Determine the (X, Y) coordinate at the center of the cell enclosing the given text.  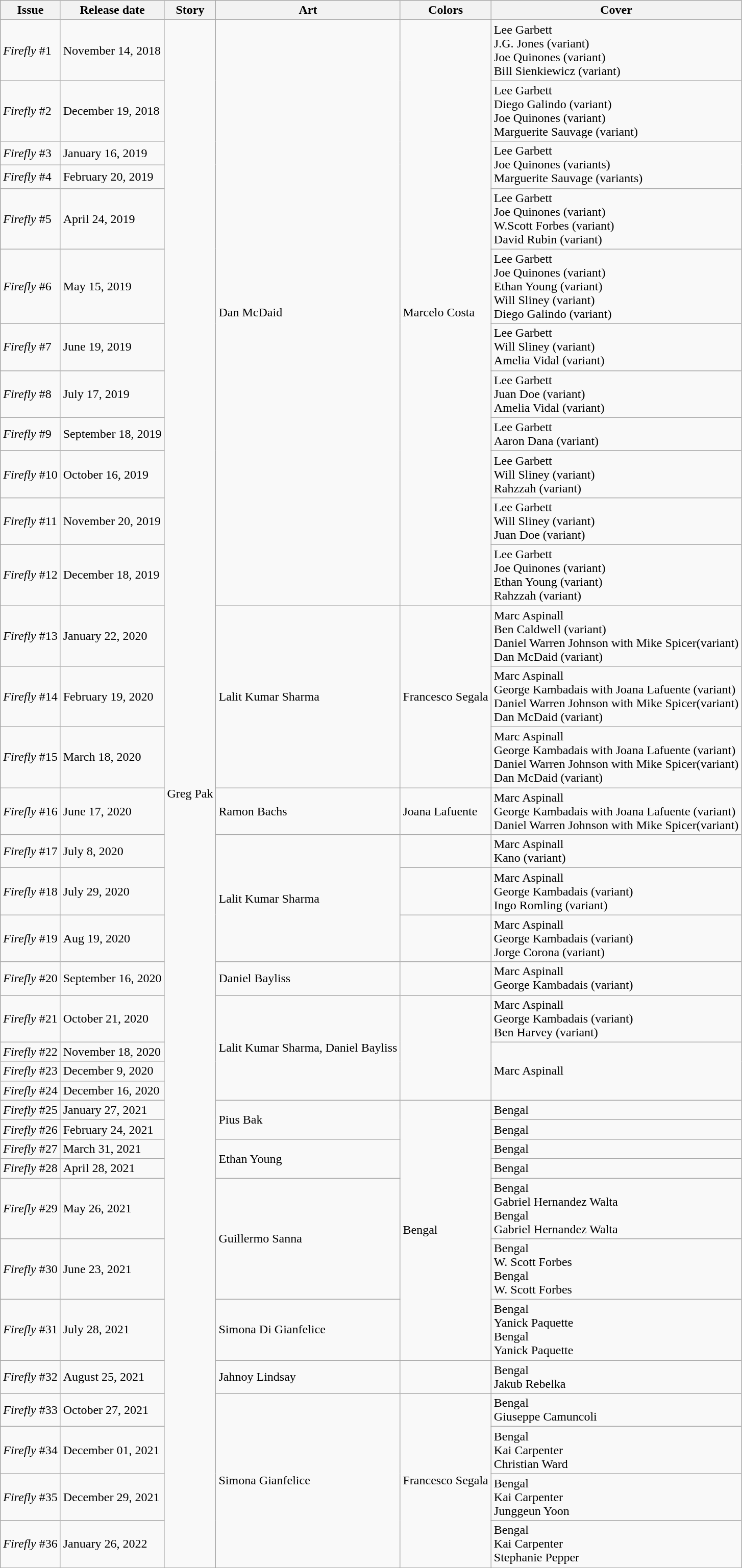
Firefly #5 (31, 218)
Firefly #36 (31, 1544)
Firefly #2 (31, 111)
Firefly #35 (31, 1497)
Simona Di Gianfelice (308, 1330)
Marc AspinallKano (variant) (616, 851)
Firefly #23 (31, 1071)
Firefly #28 (31, 1168)
Art (308, 10)
Firefly #18 (31, 891)
Greg Pak (190, 794)
February 19, 2020 (112, 697)
Firefly #19 (31, 938)
Firefly #15 (31, 757)
Bengal Gabriel Hernandez Walta Bengal Gabriel Hernandez Walta (616, 1208)
Firefly #11 (31, 521)
Ramon Bachs (308, 811)
Firefly #31 (31, 1330)
Firefly #3 (31, 153)
July 29, 2020 (112, 891)
Firefly #14 (31, 697)
Lee GarbettWill Sliney (variant)Amelia Vidal (variant) (616, 347)
Lee GarbettJuan Doe (variant)Amelia Vidal (variant) (616, 394)
Firefly #10 (31, 474)
Release date (112, 10)
December 9, 2020 (112, 1071)
April 28, 2021 (112, 1168)
Marc Aspinall (616, 1071)
Guillermo Sanna (308, 1238)
Lee GarbettAaron Dana (variant) (616, 434)
February 20, 2019 (112, 177)
December 19, 2018 (112, 111)
Bengal Kai Carpenter Stephanie Pepper (616, 1544)
July 17, 2019 (112, 394)
Lee GarbettDiego Galindo (variant)Joe Quinones (variant)Marguerite Sauvage (variant) (616, 111)
Firefly #32 (31, 1377)
Aug 19, 2020 (112, 938)
Ethan Young (308, 1158)
Firefly #9 (31, 434)
Lee GarbettJ.G. Jones (variant)Joe Quinones (variant)Bill Sienkiewicz (variant) (616, 50)
January 16, 2019 (112, 153)
Lee GarbettJoe Quinones (variant)W.Scott Forbes (variant)David Rubin (variant) (616, 218)
July 28, 2021 (112, 1330)
June 19, 2019 (112, 347)
Marcelo Costa (446, 313)
Marc AspinallGeorge Kambadais (variant)Jorge Corona (variant) (616, 938)
Marc AspinallGeorge Kambadais (variant)Ben Harvey (variant) (616, 1018)
Firefly #24 (31, 1090)
Firefly #30 (31, 1270)
Simona Gianfelice (308, 1481)
Firefly #8 (31, 394)
Marc AspinallGeorge Kambadais (variant) (616, 979)
Bengal Kai Carpenter Christian Ward (616, 1450)
Issue (31, 10)
Firefly #12 (31, 575)
Firefly #29 (31, 1208)
December 01, 2021 (112, 1450)
Bengal W. Scott Forbes Bengal W. Scott Forbes (616, 1270)
Firefly #20 (31, 979)
June 17, 2020 (112, 811)
Firefly #4 (31, 177)
Lee GarbettJoe Quinones (variants)Marguerite Sauvage (variants) (616, 165)
Marc AspinallGeorge Kambadais (variant)Ingo Romling (variant) (616, 891)
Firefly #34 (31, 1450)
January 22, 2020 (112, 636)
Bengal Kai Carpenter Junggeun Yoon (616, 1497)
Firefly #16 (31, 811)
Story (190, 10)
Firefly #33 (31, 1410)
Marc AspinallGeorge Kambadais with Joana Lafuente (variant)Daniel Warren Johnson with Mike Spicer(variant) (616, 811)
Firefly #17 (31, 851)
March 31, 2021 (112, 1149)
Cover (616, 10)
Lee GarbettWill Sliney (variant)Juan Doe (variant) (616, 521)
Joana Lafuente (446, 811)
October 21, 2020 (112, 1018)
February 24, 2021 (112, 1129)
Firefly #26 (31, 1129)
June 23, 2021 (112, 1270)
Pius Bak (308, 1119)
July 8, 2020 (112, 851)
October 27, 2021 (112, 1410)
Firefly #7 (31, 347)
November 20, 2019 (112, 521)
Firefly #1 (31, 50)
Colors (446, 10)
September 18, 2019 (112, 434)
Lee GarbettWill Sliney (variant)Rahzzah (variant) (616, 474)
Firefly #13 (31, 636)
December 18, 2019 (112, 575)
Lalit Kumar Sharma, Daniel Bayliss (308, 1048)
Firefly #25 (31, 1110)
Bengal Giuseppe Camuncoli (616, 1410)
Lee GarbettJoe Quinones (variant)Ethan Young (variant)Will Sliney (variant)Diego Galindo (variant) (616, 286)
October 16, 2019 (112, 474)
Firefly #22 (31, 1052)
December 16, 2020 (112, 1090)
Bengal Yanick Paquette Bengal Yanick Paquette (616, 1330)
Lee GarbettJoe Quinones (variant)Ethan Young (variant)Rahzzah (variant) (616, 575)
January 27, 2021 (112, 1110)
November 18, 2020 (112, 1052)
December 29, 2021 (112, 1497)
Firefly #6 (31, 286)
January 26, 2022 (112, 1544)
August 25, 2021 (112, 1377)
May 15, 2019 (112, 286)
Bengal Jakub Rebelka (616, 1377)
Firefly #21 (31, 1018)
November 14, 2018 (112, 50)
Firefly #27 (31, 1149)
Daniel Bayliss (308, 979)
Marc AspinallBen Caldwell (variant)Daniel Warren Johnson with Mike Spicer(variant)Dan McDaid (variant) (616, 636)
March 18, 2020 (112, 757)
Jahnoy Lindsay (308, 1377)
May 26, 2021 (112, 1208)
Dan McDaid (308, 313)
April 24, 2019 (112, 218)
September 16, 2020 (112, 979)
